Capture the cell that displays the provided text and extract its (X, Y) central coordinate. 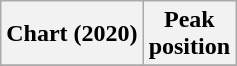
Peakposition (189, 34)
Chart (2020) (72, 34)
